Identify which cell holds the provided text, then report its (X, Y) central coordinate. 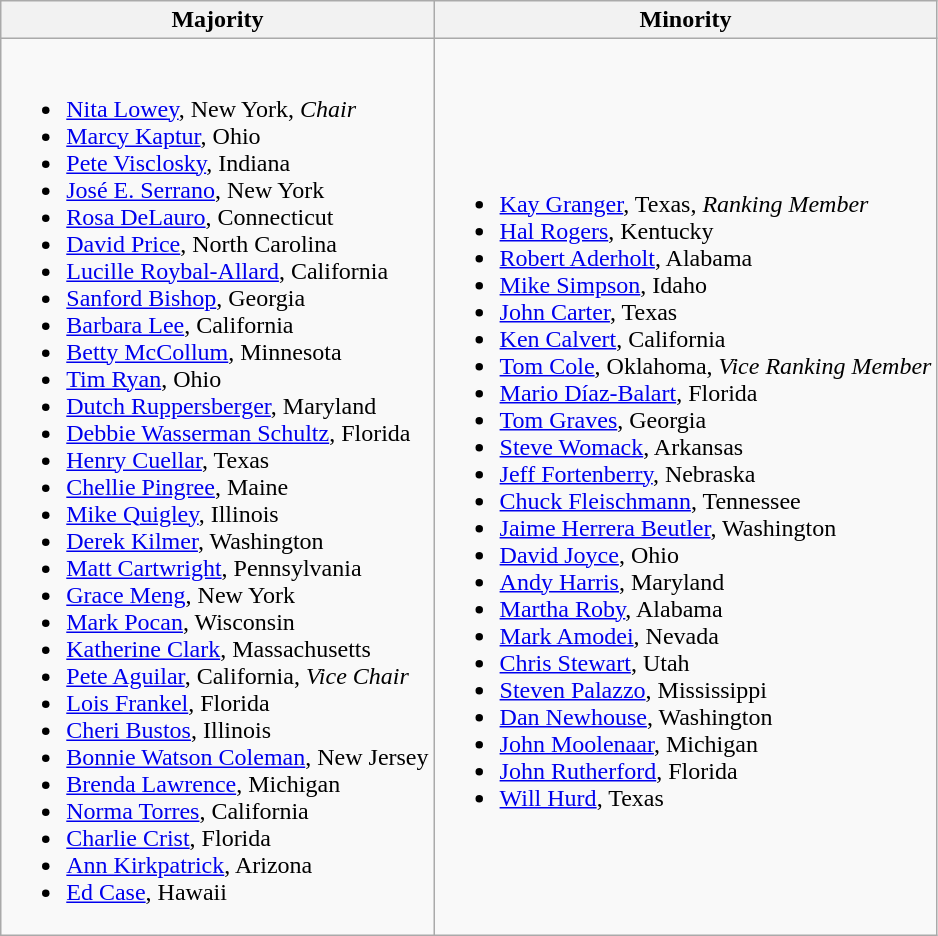
Minority (686, 20)
Majority (218, 20)
